Detect which cell encompasses the target text, then output its (X, Y) center coordinate. 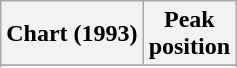
Peakposition (189, 34)
Chart (1993) (72, 34)
